Scan for the cell matching the given text and deliver its [x, y] coordinate at center. 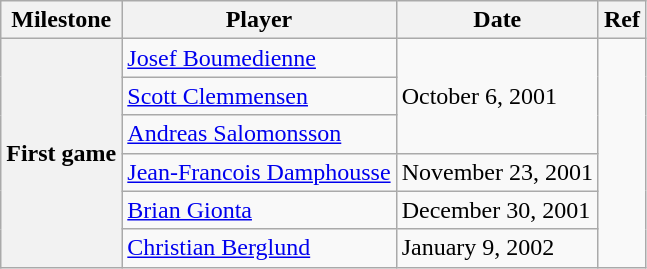
January 9, 2002 [497, 248]
Milestone [62, 20]
Ref [622, 20]
October 6, 2001 [497, 96]
Jean-Francois Damphousse [259, 172]
November 23, 2001 [497, 172]
Date [497, 20]
Christian Berglund [259, 248]
Brian Gionta [259, 210]
Player [259, 20]
Josef Boumedienne [259, 58]
Scott Clemmensen [259, 96]
First game [62, 153]
December 30, 2001 [497, 210]
Andreas Salomonsson [259, 134]
